Search for the cell housing the specified text and yield its (X, Y) center coordinate. 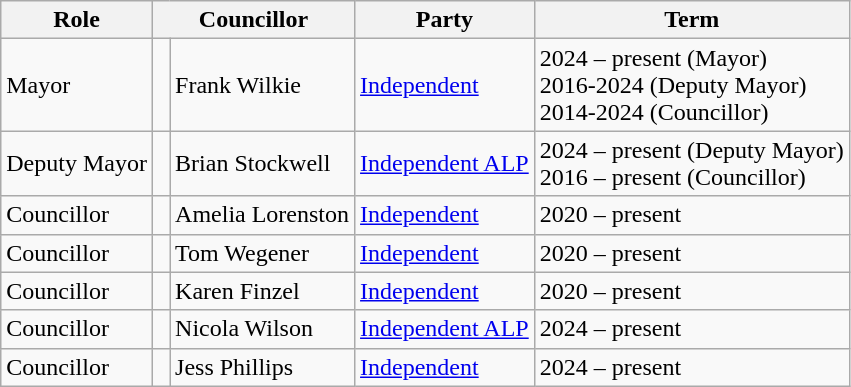
Mayor (77, 85)
Nicola Wilson (262, 329)
2024 – present (Deputy Mayor)2016 – present (Councillor) (692, 164)
Frank Wilkie (262, 85)
Role (77, 20)
Amelia Lorenston (262, 215)
Term (692, 20)
Party (445, 20)
2024 – present (Mayor)2016-2024 (Deputy Mayor)2014-2024 (Councillor) (692, 85)
Deputy Mayor (77, 164)
Tom Wegener (262, 253)
Karen Finzel (262, 291)
Jess Phillips (262, 367)
Brian Stockwell (262, 164)
